Determine the (X, Y) coordinate at the center of the cell enclosing the given text.  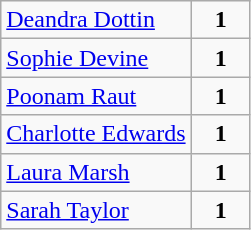
Poonam Raut (96, 96)
Charlotte Edwards (96, 134)
Sarah Taylor (96, 210)
Laura Marsh (96, 172)
Sophie Devine (96, 58)
Deandra Dottin (96, 20)
